Output the [X, Y] coordinate of the center of the cell containing the given text.  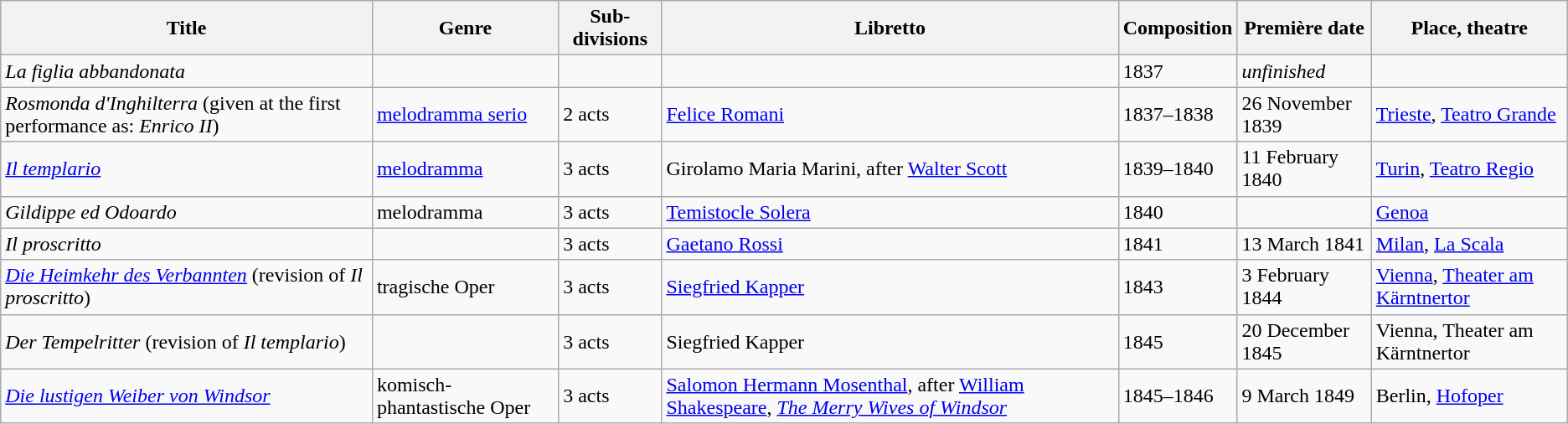
Girolamo Maria Marini, after Walter Scott [890, 169]
Trieste, Teatro Grande [1469, 114]
1840 [1178, 212]
1837 [1178, 71]
9 March 1849 [1304, 396]
1839–1840 [1178, 169]
Temistocle Solera [890, 212]
Première date [1304, 28]
20 December 1845 [1304, 342]
Il templario [187, 169]
11 February 1840 [1304, 169]
Sub­divisions [610, 28]
2 acts [610, 114]
1843 [1178, 287]
komisch-phantastische Oper [465, 396]
13 March 1841 [1304, 244]
Felice Romani [890, 114]
Composition [1178, 28]
Salomon Hermann Mosenthal, after William Shakespeare, The Merry Wives of Windsor [890, 396]
3 February 1844 [1304, 287]
1845–1846 [1178, 396]
Turin, Teatro Regio [1469, 169]
Title [187, 28]
Libretto [890, 28]
unfinished [1304, 71]
1841 [1178, 244]
Il proscritto [187, 244]
Die Heimkehr des Verbannten (revision of Il proscritto) [187, 287]
Gaetano Rossi [890, 244]
Genre [465, 28]
1845 [1178, 342]
Milan, La Scala [1469, 244]
tragische Oper [465, 287]
1837–1838 [1178, 114]
Die lustigen Weiber von Windsor [187, 396]
Der Tempelritter (revision of Il templario) [187, 342]
Rosmonda d'Inghilterra (given at the first performance as: Enrico II) [187, 114]
Gildippe ed Odoardo [187, 212]
Genoa [1469, 212]
melodramma serio [465, 114]
La figlia abbandonata [187, 71]
26 November 1839 [1304, 114]
Berlin, Hofoper [1469, 396]
Place, theatre [1469, 28]
